Output the (x, y) coordinate of the center of the cell containing the given text.  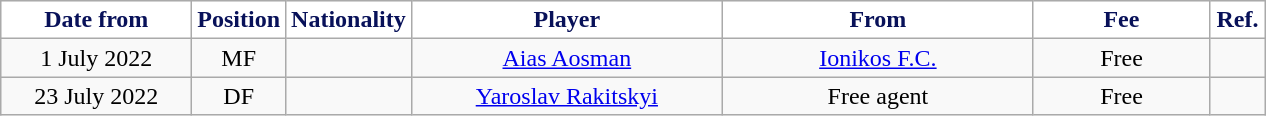
Position (239, 20)
DF (239, 96)
MF (239, 58)
Ionikos F.C. (878, 58)
Ref. (1237, 20)
Player (566, 20)
Aias Aosman (566, 58)
From (878, 20)
1 July 2022 (96, 58)
Date from (96, 20)
Fee (1121, 20)
Nationality (349, 20)
Yaroslav Rakitskyi (566, 96)
Free agent (878, 96)
23 July 2022 (96, 96)
